Return [X, Y] of the center of cell containing provided text 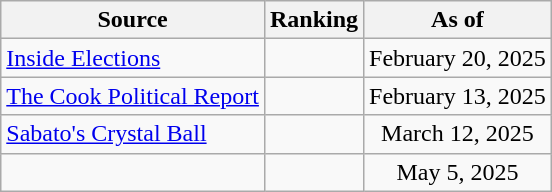
Source [133, 20]
As of [458, 20]
Inside Elections [133, 58]
March 12, 2025 [458, 134]
The Cook Political Report [133, 96]
February 20, 2025 [458, 58]
February 13, 2025 [458, 96]
Sabato's Crystal Ball [133, 134]
Ranking [314, 20]
May 5, 2025 [458, 172]
